Return [X, Y] of the center of cell containing provided text 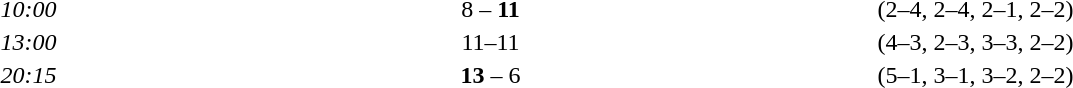
11–11 [490, 42]
